Provide the [x, y] coordinate of the cell's center where the given text is located.  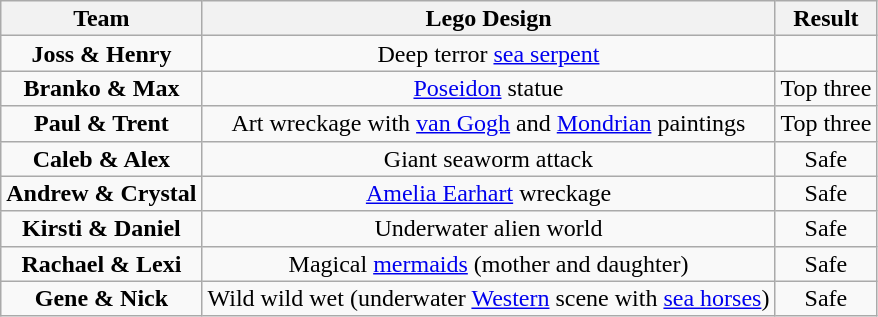
Branko & Max [102, 88]
Joss & Henry [102, 54]
Amelia Earhart wreckage [488, 194]
Rachael & Lexi [102, 264]
Result [826, 18]
Wild wild wet (underwater Western scene with sea horses) [488, 298]
Deep terror sea serpent [488, 54]
Underwater alien world [488, 228]
Giant seaworm attack [488, 158]
Poseidon statue [488, 88]
Paul & Trent [102, 124]
Magical mermaids (mother and daughter) [488, 264]
Team [102, 18]
Kirsti & Daniel [102, 228]
Gene & Nick [102, 298]
Art wreckage with van Gogh and Mondrian paintings [488, 124]
Lego Design [488, 18]
Andrew & Crystal [102, 194]
Caleb & Alex [102, 158]
